Identify which cell holds the provided text, then report its (X, Y) central coordinate. 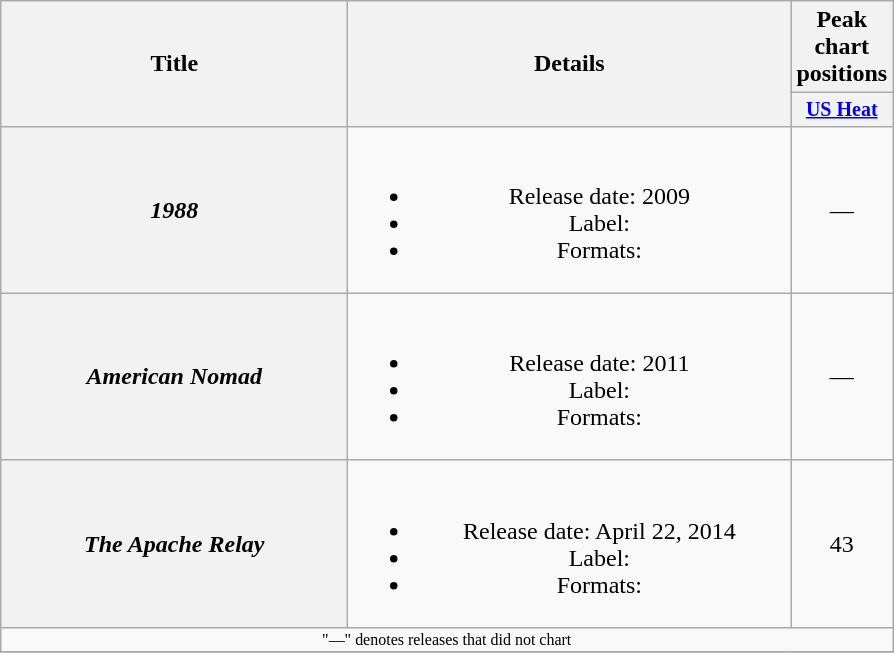
Release date: April 22, 2014Label:Formats: (570, 544)
American Nomad (174, 376)
43 (842, 544)
Peak chart positions (842, 47)
The Apache Relay (174, 544)
Details (570, 64)
Release date: 2009Label:Formats: (570, 210)
US Heat (842, 110)
Title (174, 64)
Release date: 2011Label:Formats: (570, 376)
1988 (174, 210)
"—" denotes releases that did not chart (447, 639)
